Provide the [x, y] coordinate of the cell's center where the given text is located.  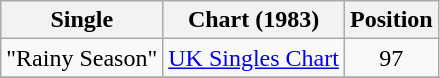
"Rainy Season" [82, 58]
97 [391, 58]
Single [82, 20]
UK Singles Chart [254, 58]
Chart (1983) [254, 20]
Position [391, 20]
